From the cell containing the given text, extract its center point as [X, Y] coordinate. 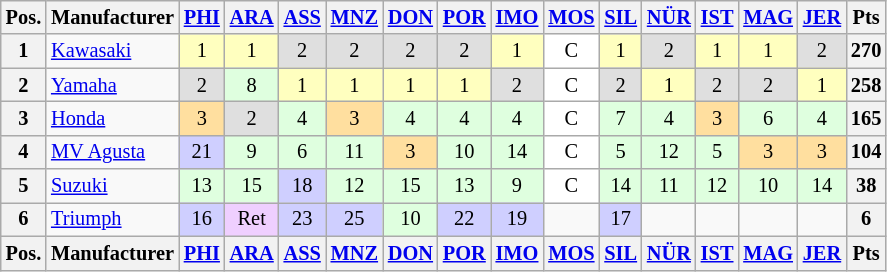
17 [620, 219]
16 [202, 219]
270 [866, 51]
Ret [252, 219]
258 [866, 85]
MV Agusta [112, 152]
Honda [112, 118]
Yamaha [112, 85]
Triumph [112, 219]
165 [866, 118]
104 [866, 152]
23 [302, 219]
Kawasaki [112, 51]
21 [202, 152]
8 [252, 85]
22 [464, 219]
25 [354, 219]
19 [518, 219]
Suzuki [112, 186]
18 [302, 186]
38 [866, 186]
7 [620, 118]
